Capture the cell that displays the provided text and extract its (x, y) central coordinate. 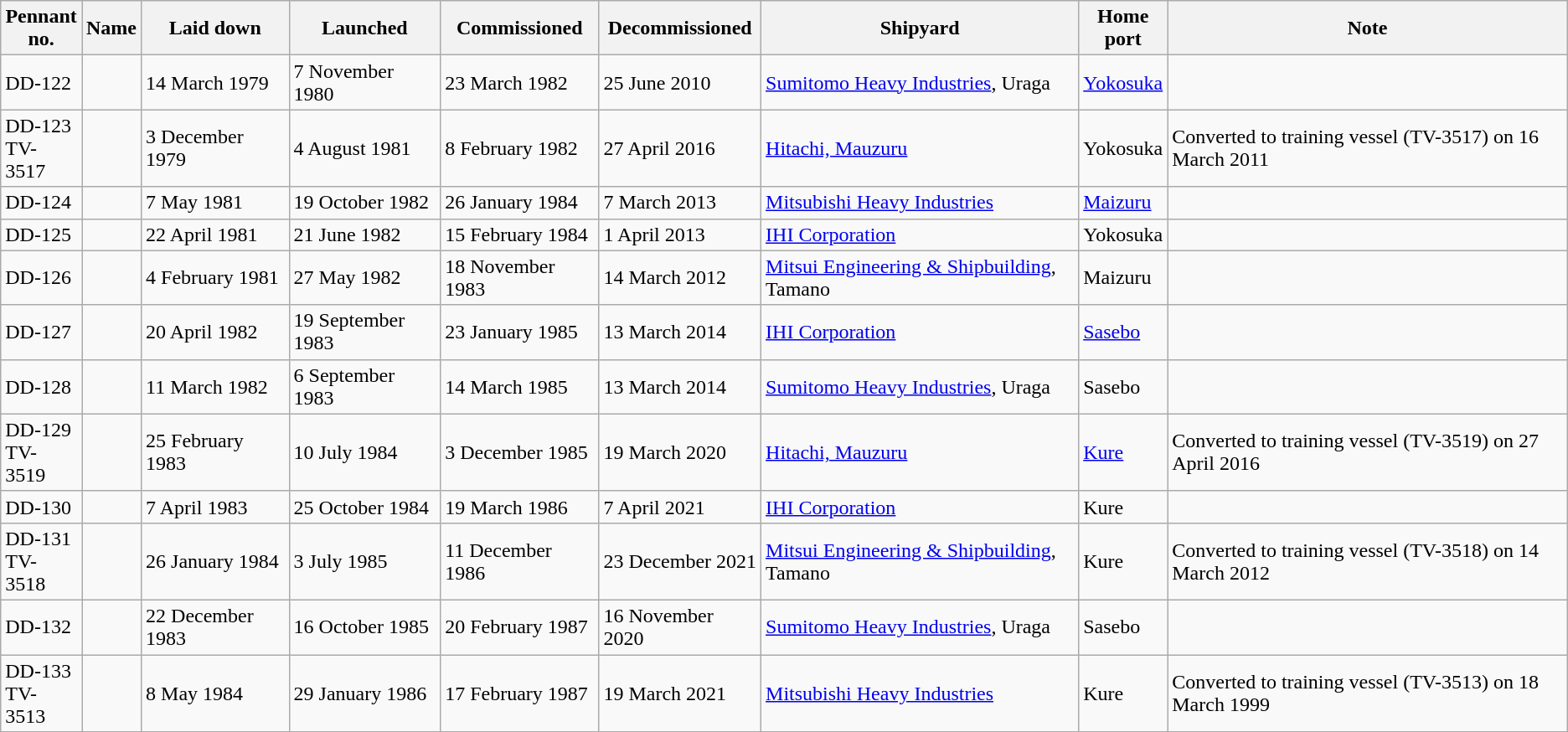
25 October 1984 (365, 507)
Commissioned (519, 28)
3 December 1979 (216, 148)
23 January 1985 (519, 332)
Name (112, 28)
16 November 2020 (680, 626)
DD-131TV-3518 (42, 561)
8 May 1984 (216, 693)
27 May 1982 (365, 278)
22 December 1983 (216, 626)
DD-132 (42, 626)
19 March 2020 (680, 452)
20 April 1982 (216, 332)
6 September 1983 (365, 387)
Decommissioned (680, 28)
14 March 1979 (216, 82)
DD-122 (42, 82)
3 December 1985 (519, 452)
Converted to training vessel (TV-3517) on 16 March 2011 (1368, 148)
7 May 1981 (216, 203)
4 February 1981 (216, 278)
25 February 1983 (216, 452)
DD-133TV-3513 (42, 693)
20 February 1987 (519, 626)
7 April 1983 (216, 507)
7 March 2013 (680, 203)
3 July 1985 (365, 561)
14 March 1985 (519, 387)
17 February 1987 (519, 693)
7 April 2021 (680, 507)
11 December 1986 (519, 561)
Pennantno. (42, 28)
DD-127 (42, 332)
18 November 1983 (519, 278)
DD-130 (42, 507)
19 October 1982 (365, 203)
4 August 1981 (365, 148)
Laid down (216, 28)
Homeport (1123, 28)
Note (1368, 28)
22 April 1981 (216, 235)
19 September 1983 (365, 332)
Converted to training vessel (TV-3513) on 18 March 1999 (1368, 693)
DD-125 (42, 235)
DD-128 (42, 387)
10 July 1984 (365, 452)
19 March 1986 (519, 507)
16 October 1985 (365, 626)
29 January 1986 (365, 693)
1 April 2013 (680, 235)
Converted to training vessel (TV-3519) on 27 April 2016 (1368, 452)
27 April 2016 (680, 148)
19 March 2021 (680, 693)
Converted to training vessel (TV-3518) on 14 March 2012 (1368, 561)
14 March 2012 (680, 278)
Shipyard (920, 28)
11 March 1982 (216, 387)
25 June 2010 (680, 82)
Launched (365, 28)
DD-129TV-3519 (42, 452)
7 November 1980 (365, 82)
15 February 1984 (519, 235)
DD-126 (42, 278)
23 December 2021 (680, 561)
21 June 1982 (365, 235)
23 March 1982 (519, 82)
DD-124 (42, 203)
8 February 1982 (519, 148)
DD-123TV-3517 (42, 148)
